Return (X, Y) of the center of cell containing provided text 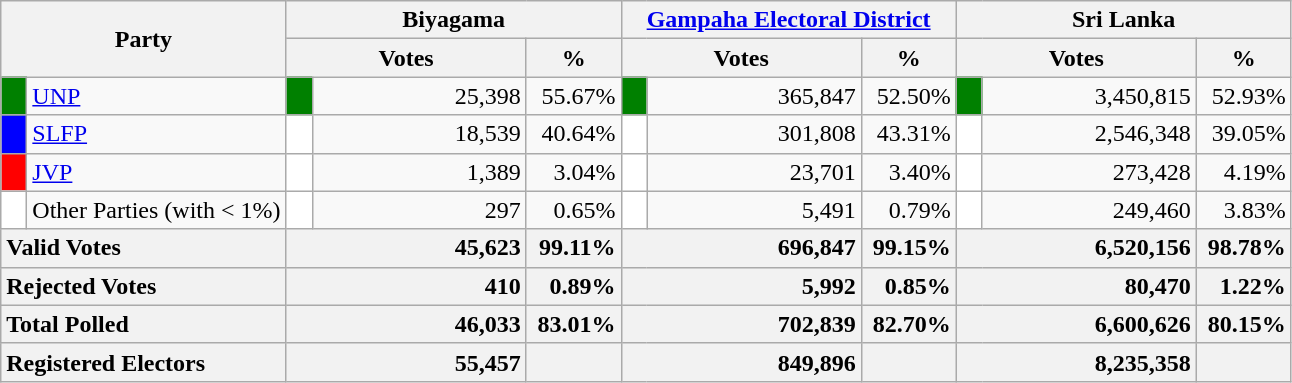
5,992 (741, 286)
Registered Electors (144, 362)
18,539 (419, 134)
46,033 (406, 324)
3,450,815 (1089, 96)
52.93% (1244, 96)
39.05% (1244, 134)
5,491 (754, 210)
80,470 (1076, 286)
Gampaha Electoral District (788, 20)
1.22% (1244, 286)
Rejected Votes (144, 286)
273,428 (1089, 172)
45,623 (406, 248)
849,896 (741, 362)
3.40% (908, 172)
1,389 (419, 172)
43.31% (908, 134)
6,600,626 (1076, 324)
365,847 (754, 96)
SLFP (156, 134)
8,235,358 (1076, 362)
JVP (156, 172)
55,457 (406, 362)
80.15% (1244, 324)
6,520,156 (1076, 248)
Valid Votes (144, 248)
Biyagama (454, 20)
25,398 (419, 96)
52.50% (908, 96)
0.89% (574, 286)
Total Polled (144, 324)
2,546,348 (1089, 134)
3.04% (574, 172)
Sri Lanka (1124, 20)
301,808 (754, 134)
23,701 (754, 172)
98.78% (1244, 248)
0.85% (908, 286)
Other Parties (with < 1%) (156, 210)
83.01% (574, 324)
99.15% (908, 248)
0.65% (574, 210)
40.64% (574, 134)
702,839 (741, 324)
82.70% (908, 324)
0.79% (908, 210)
3.83% (1244, 210)
249,460 (1089, 210)
4.19% (1244, 172)
410 (406, 286)
297 (419, 210)
Party (144, 39)
55.67% (574, 96)
696,847 (741, 248)
99.11% (574, 248)
UNP (156, 96)
